Provide the (X, Y) coordinate of the cell's center where the given text is located.  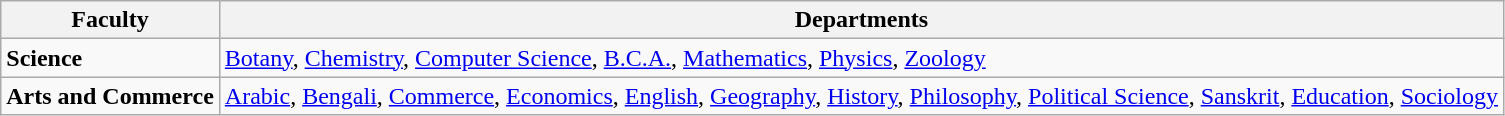
Departments (861, 20)
Arabic, Bengali, Commerce, Economics, English, Geography, History, Philosophy, Political Science, Sanskrit, Education, Sociology (861, 96)
Faculty (110, 20)
Arts and Commerce (110, 96)
Science (110, 58)
Botany, Chemistry, Computer Science, B.C.A., Mathematics, Physics, Zoology (861, 58)
